From the cell containing the given text, extract its center point as [x, y] coordinate. 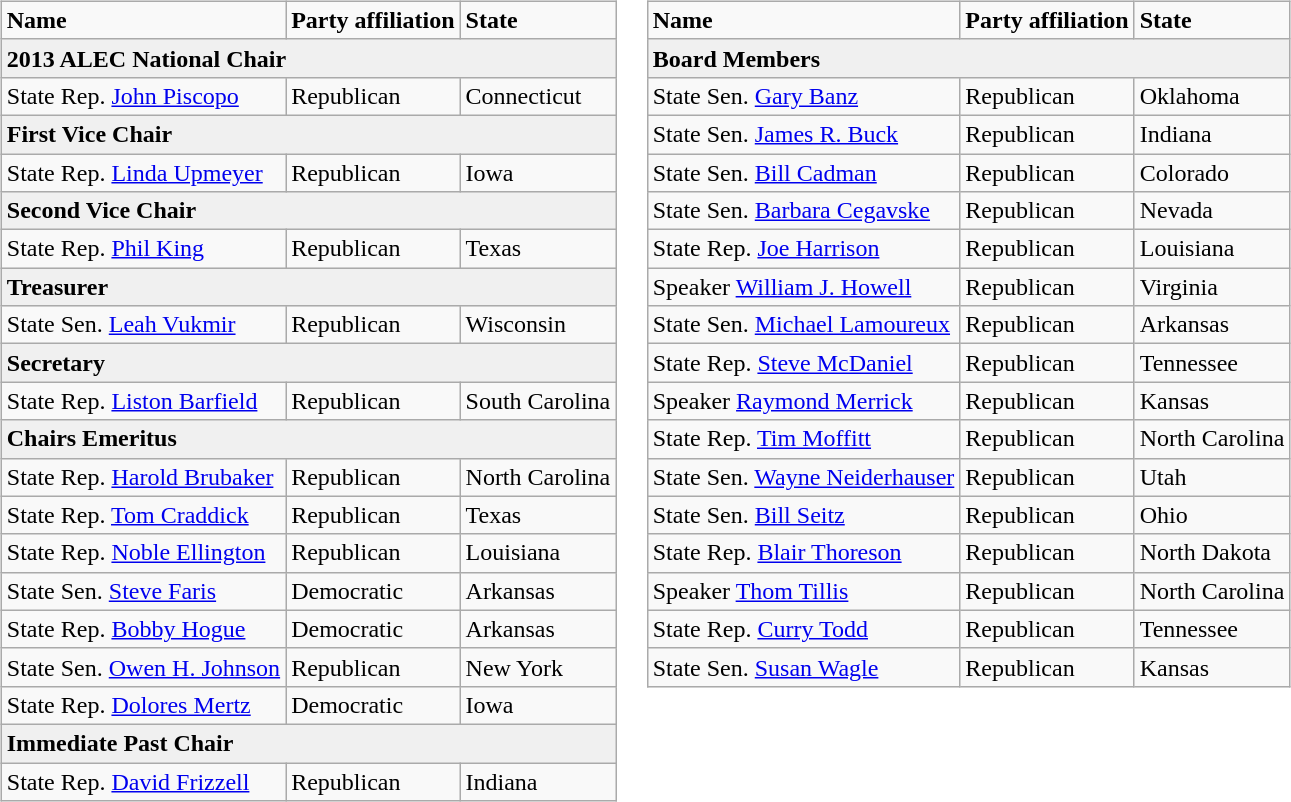
Ohio [1212, 515]
Immediate Past Chair [308, 743]
State Rep. Harold Brubaker [143, 477]
Virginia [1212, 287]
Secretary [308, 363]
State Rep. Dolores Mertz [143, 705]
Speaker Raymond Merrick [804, 401]
North Dakota [1212, 553]
State Rep. Linda Upmeyer [143, 173]
State Rep. Liston Barfield [143, 401]
State Rep. Noble Ellington [143, 553]
Nevada [1212, 211]
State Sen. Wayne Neiderhauser [804, 477]
First Vice Chair [308, 134]
State Rep. John Piscopo [143, 96]
Speaker William J. Howell [804, 287]
State Rep. Steve McDaniel [804, 363]
State Sen. Bill Cadman [804, 173]
State Rep. David Frizzell [143, 781]
Colorado [1212, 173]
State Sen. Michael Lamoureux [804, 325]
Chairs Emeritus [308, 439]
State Rep. Bobby Hogue [143, 629]
State Rep. Tom Craddick [143, 515]
State Rep. Joe Harrison [804, 249]
Speaker Thom Tillis [804, 591]
Utah [1212, 477]
State Sen. Bill Seitz [804, 515]
State Rep. Blair Thoreson [804, 553]
Wisconsin [538, 325]
Treasurer [308, 287]
State Sen. James R. Buck [804, 134]
State Rep. Phil King [143, 249]
State Rep. Tim Moffitt [804, 439]
State Sen. Steve Faris [143, 591]
Second Vice Chair [308, 211]
State Rep. Curry Todd [804, 629]
State Sen. Leah Vukmir [143, 325]
State Sen. Susan Wagle [804, 667]
State Sen. Gary Banz [804, 96]
Connecticut [538, 96]
State Sen. Barbara Cegavske [804, 211]
State Sen. Owen H. Johnson [143, 667]
Board Members [968, 58]
Oklahoma [1212, 96]
New York [538, 667]
2013 ALEC National Chair [308, 58]
South Carolina [538, 401]
